Return the [X, Y] coordinate for the center point of the cell that contains the specified text.  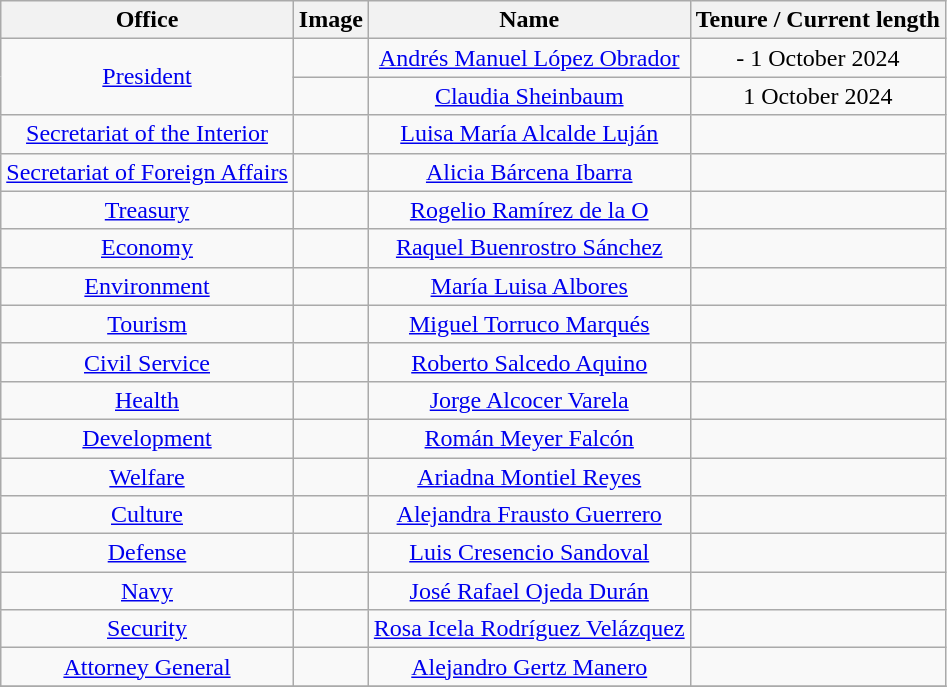
Health [148, 400]
Roberto Salcedo Aquino [529, 362]
Civil Service [148, 362]
Tenure / Current length [818, 20]
Tourism [148, 324]
Economy [148, 248]
Development [148, 438]
Culture [148, 515]
Alicia Bárcena Ibarra [529, 172]
Attorney General [148, 667]
Rosa Icela Rodríguez Velázquez [529, 629]
Treasury [148, 210]
Claudia Sheinbaum [529, 96]
Luisa María Alcalde Luján [529, 134]
María Luisa Albores [529, 286]
Image [330, 20]
Luis Cresencio Sandoval [529, 553]
- 1 October 2024 [818, 58]
Miguel Torruco Marqués [529, 324]
Defense [148, 553]
President [148, 77]
1 October 2024 [818, 96]
Welfare [148, 477]
Secretariat of Foreign Affairs [148, 172]
Jorge Alcocer Varela [529, 400]
José Rafael Ojeda Durán [529, 591]
Office [148, 20]
Security [148, 629]
Raquel Buenrostro Sánchez [529, 248]
Rogelio Ramírez de la O [529, 210]
Environment [148, 286]
Andrés Manuel López Obrador [529, 58]
Alejandro Gertz Manero [529, 667]
Navy [148, 591]
Román Meyer Falcón [529, 438]
Ariadna Montiel Reyes [529, 477]
Alejandra Frausto Guerrero [529, 515]
Secretariat of the Interior [148, 134]
Name [529, 20]
